Pinpoint the cell where the given text exists, returning its [x, y] midpoint coordinate. 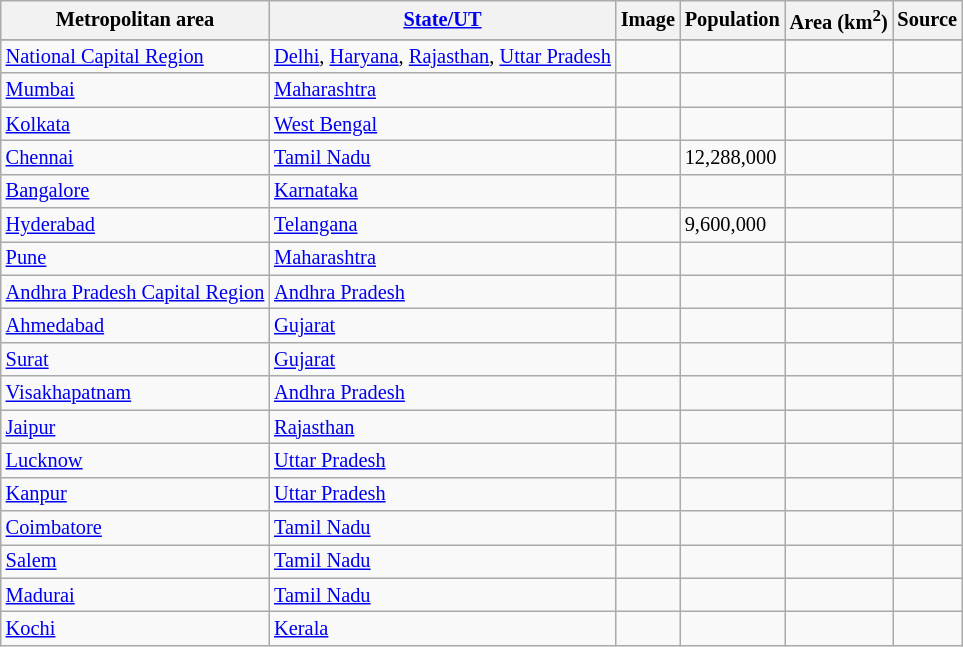
Visakhapatnam [135, 393]
Telangana [442, 225]
Madurai [135, 595]
Metropolitan area [135, 20]
Hyderabad [135, 225]
Source [928, 20]
Image [648, 20]
9,600,000 [732, 225]
Salem [135, 561]
Coimbatore [135, 527]
Area (km2) [839, 20]
Karnataka [442, 191]
Surat [135, 359]
West Bengal [442, 124]
Bangalore [135, 191]
Mumbai [135, 90]
National Capital Region [135, 56]
Rajasthan [442, 427]
Chennai [135, 157]
Ahmedabad [135, 326]
Pune [135, 258]
Kanpur [135, 494]
12,288,000 [732, 157]
Lucknow [135, 460]
Kerala [442, 628]
State/UT [442, 20]
Jaipur [135, 427]
Delhi, Haryana, Rajasthan, Uttar Pradesh [442, 56]
Kochi [135, 628]
Kolkata [135, 124]
Andhra Pradesh Capital Region [135, 292]
Population [732, 20]
